Capture the cell that displays the provided text and extract its (X, Y) central coordinate. 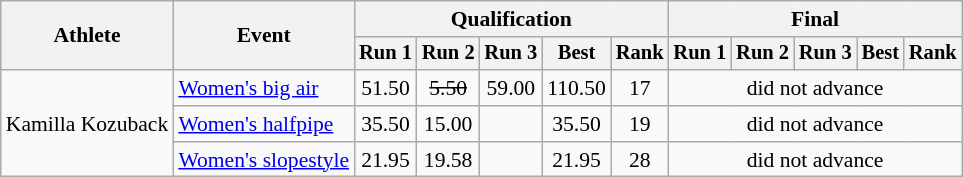
Kamilla Kozuback (88, 124)
19 (640, 124)
Women's halfpipe (264, 124)
17 (640, 88)
15.00 (448, 124)
Event (264, 36)
Final (816, 19)
Athlete (88, 36)
51.50 (386, 88)
Women's big air (264, 88)
5.50 (448, 88)
Qualification (511, 19)
110.50 (576, 88)
59.00 (512, 88)
